Identify which cell holds the provided text, then report its (x, y) central coordinate. 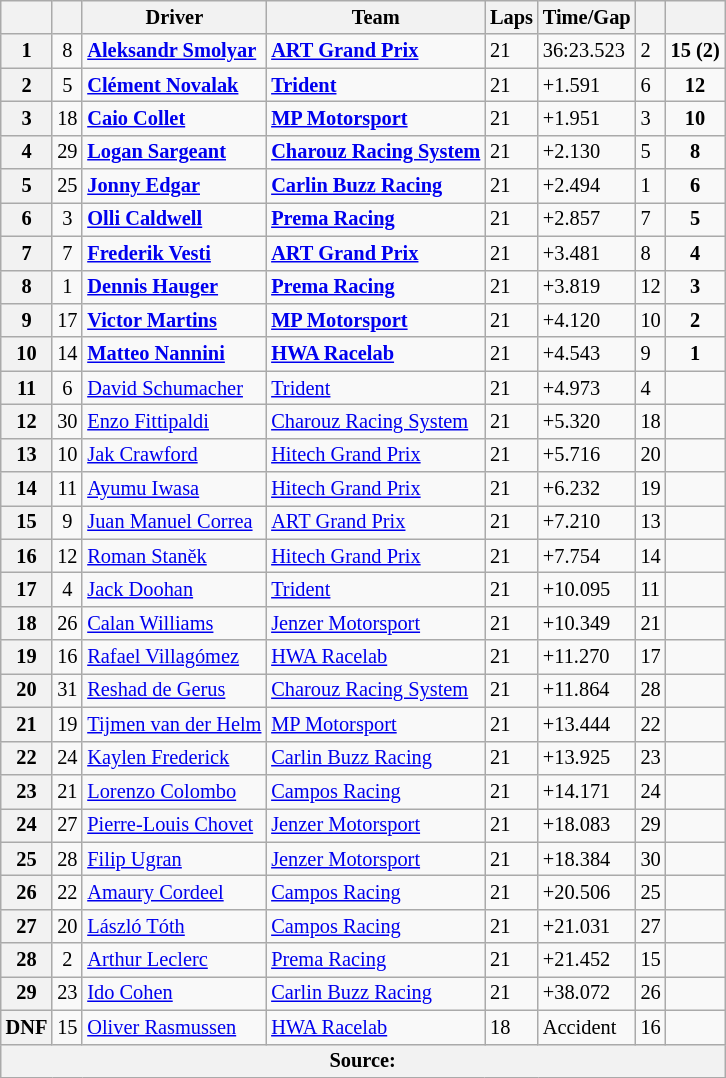
DNF (27, 1027)
+5.716 (587, 455)
+13.925 (587, 758)
Team (376, 17)
+10.095 (587, 589)
Logan Sargeant (174, 152)
15 (2) (696, 51)
Oliver Rasmussen (174, 1027)
Frederik Vesti (174, 253)
Juan Manuel Correa (174, 522)
Tijmen van der Helm (174, 724)
Source: (363, 1061)
Caio Collet (174, 118)
Matteo Nannini (174, 354)
Jonny Edgar (174, 186)
Arthur Leclerc (174, 960)
+7.754 (587, 556)
Time/Gap (587, 17)
Jak Crawford (174, 455)
Clément Novalak (174, 85)
Driver (174, 17)
Aleksandr Smolyar (174, 51)
Jack Doohan (174, 589)
+5.320 (587, 421)
+4.120 (587, 320)
+1.951 (587, 118)
31 (67, 690)
+18.083 (587, 825)
Rafael Villagómez (174, 657)
Laps (512, 17)
+38.072 (587, 993)
+20.506 (587, 892)
+6.232 (587, 489)
David Schumacher (174, 388)
Accident (587, 1027)
Dennis Hauger (174, 287)
+4.543 (587, 354)
Kaylen Frederick (174, 758)
Pierre-Louis Chovet (174, 825)
László Tóth (174, 926)
Olli Caldwell (174, 219)
+13.444 (587, 724)
Reshad de Gerus (174, 690)
Roman Staněk (174, 556)
+18.384 (587, 859)
+11.864 (587, 690)
+7.210 (587, 522)
+14.171 (587, 791)
Lorenzo Colombo (174, 791)
+4.973 (587, 388)
+11.270 (587, 657)
Ayumu Iwasa (174, 489)
Filip Ugran (174, 859)
+21.452 (587, 960)
Amaury Cordeel (174, 892)
+2.130 (587, 152)
+21.031 (587, 926)
Ido Cohen (174, 993)
36:23.523 (587, 51)
+2.857 (587, 219)
+2.494 (587, 186)
Victor Martins (174, 320)
+10.349 (587, 623)
Enzo Fittipaldi (174, 421)
+3.819 (587, 287)
+3.481 (587, 253)
+1.591 (587, 85)
Calan Williams (174, 623)
